For the text-containing cell, return its midpoint in [x, y] coordinate format. 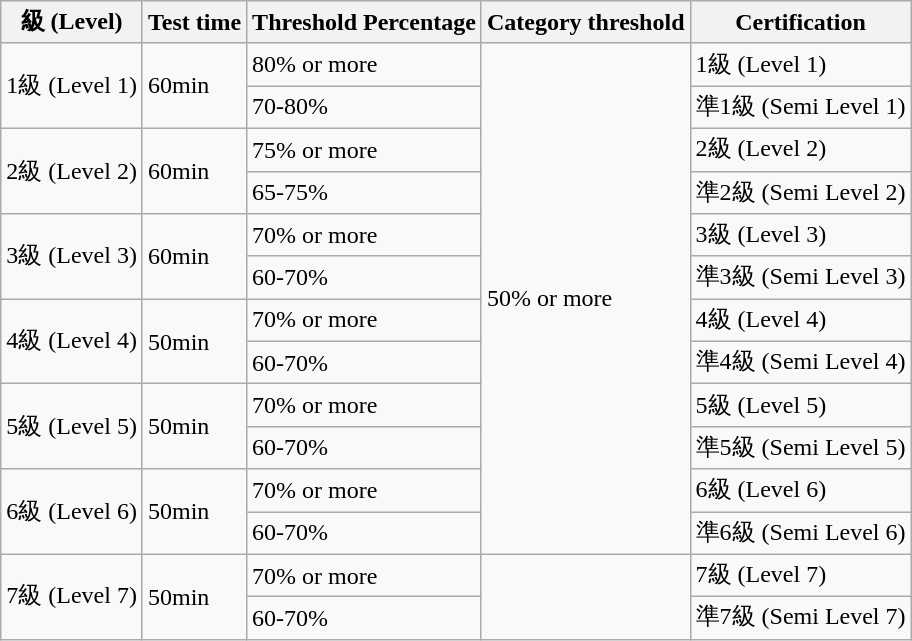
級 (Level) [72, 22]
準1級 (Semi Level 1) [800, 108]
Test time [194, 22]
Category threshold [586, 22]
準5級 (Semi Level 5) [800, 448]
Threshold Percentage [364, 22]
準7級 (Semi Level 7) [800, 618]
65-75% [364, 192]
準2級 (Semi Level 2) [800, 192]
準4級 (Semi Level 4) [800, 362]
準3級 (Semi Level 3) [800, 278]
70-80% [364, 108]
50% or more [586, 298]
Certification [800, 22]
75% or more [364, 150]
80% or more [364, 64]
準6級 (Semi Level 6) [800, 534]
